Scan for the cell matching the given text and deliver its [X, Y] coordinate at center. 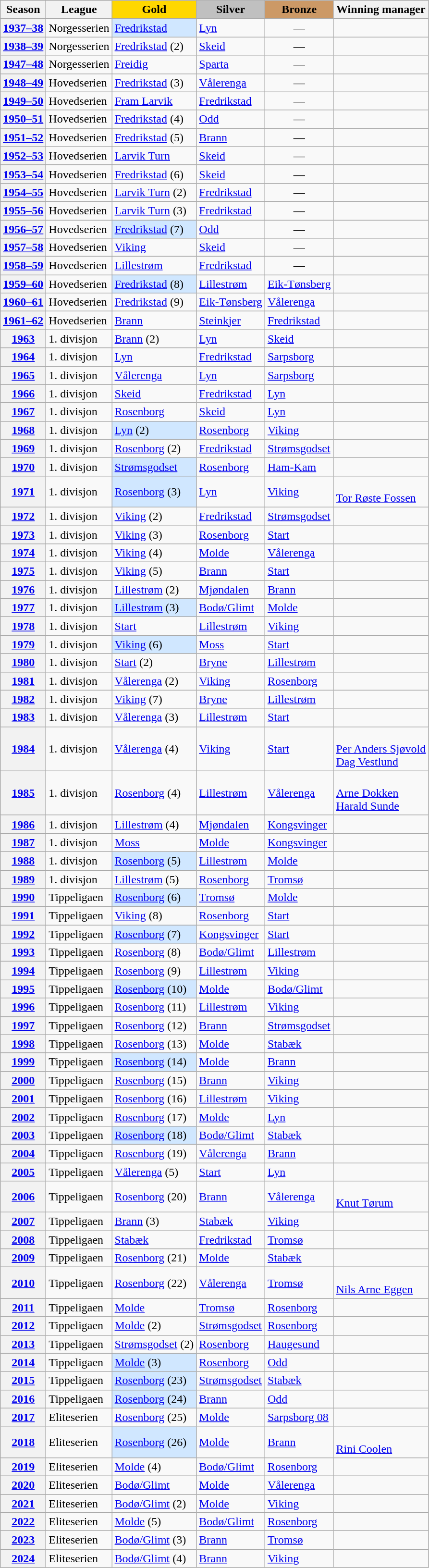
Rosenborg (10) [154, 989]
Rosenborg (20) [154, 1197]
Rosenborg (26) [154, 1442]
1961–62 [23, 321]
1996 [23, 1007]
Rosenborg (17) [154, 1117]
2013 [23, 1344]
Bodø/Glimt (3) [154, 1540]
Fredrikstad (9) [154, 302]
1972 [23, 516]
1968 [23, 430]
2002 [23, 1117]
League [79, 10]
Larvik Turn [154, 156]
Sparta [231, 64]
1964 [23, 357]
2017 [23, 1417]
1982 [23, 699]
Rosenborg (18) [154, 1135]
Knut Tørum [381, 1197]
1986 [23, 824]
Rosenborg (6) [154, 898]
1988 [23, 861]
Rini Coolen [381, 1442]
1989 [23, 879]
Lillestrøm (3) [154, 608]
1954–55 [23, 192]
Rosenborg (22) [154, 1283]
1938–39 [23, 46]
1991 [23, 916]
Rosenborg (4) [154, 793]
1977 [23, 608]
Vålerenga (3) [154, 717]
Strømsgodset (2) [154, 1344]
1953–54 [23, 174]
1970 [23, 467]
Fredrikstad (5) [154, 137]
2022 [23, 1522]
Start (2) [154, 663]
Arne DokkenHarald Sunde [381, 793]
Molde (3) [154, 1362]
Bodø/Glimt (2) [154, 1504]
Viking (3) [154, 535]
1967 [23, 412]
2005 [23, 1172]
Viking (7) [154, 699]
1951–52 [23, 137]
1992 [23, 934]
1974 [23, 553]
Rosenborg (19) [154, 1153]
Brann (2) [154, 339]
Rosenborg (24) [154, 1399]
Bronze [299, 10]
2006 [23, 1197]
Rosenborg (5) [154, 861]
2016 [23, 1399]
1983 [23, 717]
Viking (5) [154, 571]
1960–61 [23, 302]
1973 [23, 535]
2024 [23, 1558]
Per Anders SjøvoldDag Vestlund [381, 749]
2023 [23, 1540]
Bodø/Glimt (4) [154, 1558]
Molde (5) [154, 1522]
Season [23, 10]
Sarpsborg 08 [299, 1417]
Lillestrøm (4) [154, 824]
2020 [23, 1485]
1993 [23, 952]
2009 [23, 1258]
Rosenborg (12) [154, 1025]
Vålerenga (4) [154, 749]
1965 [23, 375]
2018 [23, 1442]
1937–38 [23, 28]
Rosenborg (15) [154, 1080]
Rosenborg (9) [154, 971]
1990 [23, 898]
Gold [154, 10]
1975 [23, 571]
Lillestrøm (5) [154, 879]
Viking (6) [154, 644]
1980 [23, 663]
1947–48 [23, 64]
Rosenborg (21) [154, 1258]
Rosenborg (13) [154, 1044]
1959–60 [23, 284]
Larvik Turn (3) [154, 210]
2012 [23, 1326]
Rosenborg (3) [154, 491]
2011 [23, 1308]
1997 [23, 1025]
2021 [23, 1504]
Lyn (2) [154, 430]
Fram Larvik [154, 101]
1956–57 [23, 229]
1976 [23, 590]
1958–59 [23, 266]
1963 [23, 339]
1952–53 [23, 156]
1948–49 [23, 83]
2015 [23, 1381]
1955–56 [23, 210]
2010 [23, 1283]
Haugesund [299, 1344]
1957–58 [23, 247]
1981 [23, 681]
Lillestrøm (2) [154, 590]
2014 [23, 1362]
Tor Røste Fossen [381, 491]
1995 [23, 989]
Fredrikstad (3) [154, 83]
Vålerenga (5) [154, 1172]
Fredrikstad (2) [154, 46]
1969 [23, 448]
Molde (4) [154, 1467]
1985 [23, 793]
Rosenborg (14) [154, 1062]
Ham-Kam [299, 467]
1950–51 [23, 119]
2003 [23, 1135]
Rosenborg (25) [154, 1417]
1984 [23, 749]
Freidig [154, 64]
Fredrikstad (7) [154, 229]
Winning manager [381, 10]
1978 [23, 626]
Rosenborg (16) [154, 1099]
2008 [23, 1240]
1979 [23, 644]
Rosenborg (2) [154, 448]
2019 [23, 1467]
Rosenborg (23) [154, 1381]
Nils Arne Eggen [381, 1283]
Silver [231, 10]
2000 [23, 1080]
Rosenborg (7) [154, 934]
Steinkjer [231, 321]
2004 [23, 1153]
Viking (2) [154, 516]
Brann (3) [154, 1222]
1949–50 [23, 101]
Rosenborg (11) [154, 1007]
1966 [23, 394]
Larvik Turn (2) [154, 192]
Molde (2) [154, 1326]
Fredrikstad (6) [154, 174]
2007 [23, 1222]
Viking (8) [154, 916]
Vålerenga (2) [154, 681]
Rosenborg (8) [154, 952]
Fredrikstad (8) [154, 284]
1987 [23, 842]
2001 [23, 1099]
1994 [23, 971]
1998 [23, 1044]
Fredrikstad (4) [154, 119]
1999 [23, 1062]
1971 [23, 491]
Viking (4) [154, 553]
